Scan for the cell matching the given text and deliver its [X, Y] coordinate at center. 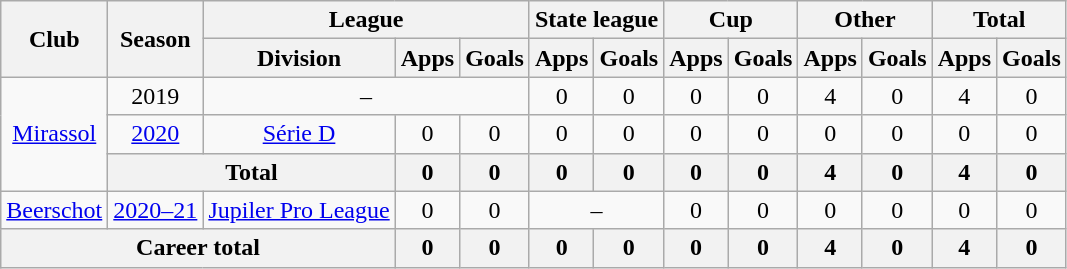
2020–21 [156, 210]
League [366, 20]
2019 [156, 96]
Mirassol [54, 134]
Other [865, 20]
Division [299, 58]
State league [596, 20]
Season [156, 39]
Série D [299, 134]
Beerschot [54, 210]
Cup [731, 20]
2020 [156, 134]
Jupiler Pro League [299, 210]
Club [54, 39]
Career total [198, 248]
